Detect which cell encompasses the target text, then output its (x, y) center coordinate. 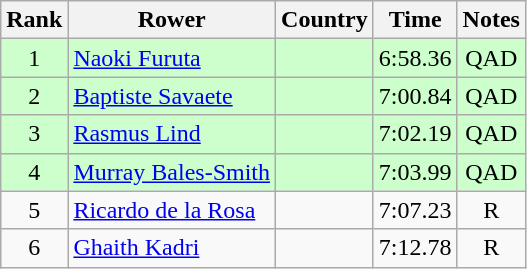
Rasmus Lind (172, 134)
Murray Bales-Smith (172, 172)
6 (34, 248)
7:07.23 (415, 210)
7:12.78 (415, 248)
6:58.36 (415, 58)
1 (34, 58)
4 (34, 172)
7:02.19 (415, 134)
Notes (491, 20)
Baptiste Savaete (172, 96)
Ricardo de la Rosa (172, 210)
Rower (172, 20)
Naoki Furuta (172, 58)
5 (34, 210)
7:03.99 (415, 172)
7:00.84 (415, 96)
Country (325, 20)
2 (34, 96)
Rank (34, 20)
Time (415, 20)
3 (34, 134)
Ghaith Kadri (172, 248)
